Output the [X, Y] coordinate of the center of the cell containing the given text.  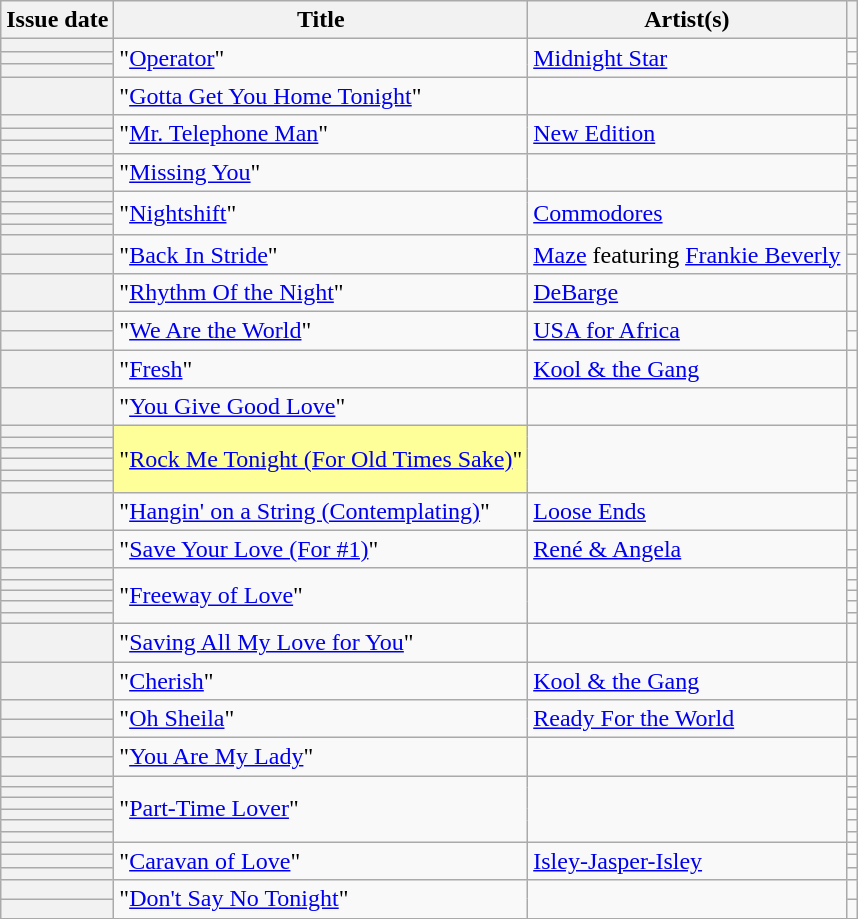
"Gotta Get You Home Tonight" [321, 96]
"You Give Good Love" [321, 407]
"Rock Me Tonight (For Old Times Sake)" [321, 459]
Commodores [687, 213]
"Caravan of Love" [321, 861]
"Save Your Love (For #1)" [321, 549]
"Mr. Telephone Man" [321, 134]
Artist(s) [687, 20]
"Cherish" [321, 681]
"Fresh" [321, 369]
"Rhythm Of the Night" [321, 292]
"Oh Sheila" [321, 719]
USA for Africa [687, 330]
Loose Ends [687, 511]
"Saving All My Love for You" [321, 642]
DeBarge [687, 292]
Title [321, 20]
"Operator" [321, 58]
"Missing You" [321, 172]
Maze featuring Frankie Beverly [687, 254]
"You Are My Lady" [321, 757]
"Nightshift" [321, 213]
Ready For the World [687, 719]
"Freeway of Love" [321, 596]
"Hangin' on a String (Contemplating)" [321, 511]
"Don't Say No Tonight" [321, 899]
"Back In Stride" [321, 254]
New Edition [687, 134]
Midnight Star [687, 58]
"We Are the World" [321, 330]
Issue date [58, 20]
René & Angela [687, 549]
Isley-Jasper-Isley [687, 861]
"Part-Time Lover" [321, 809]
